Output the (X, Y) coordinate of the center of the cell containing the given text.  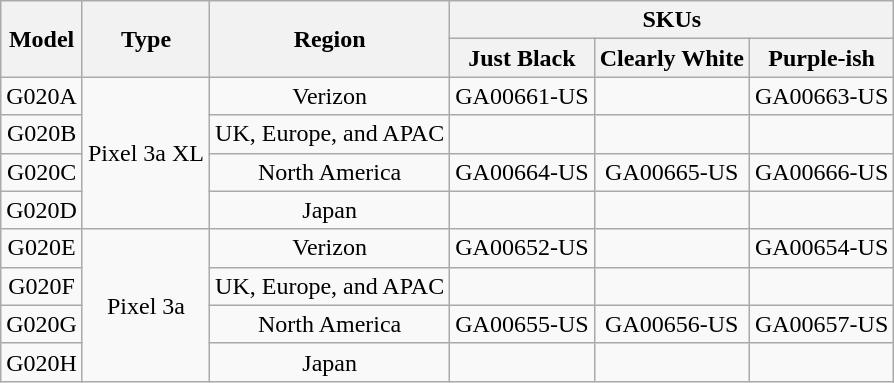
G020D (42, 210)
G020A (42, 96)
Pixel 3a XL (146, 153)
SKUs (672, 20)
GA00652-US (522, 248)
Model (42, 39)
GA00661-US (522, 96)
GA00654-US (821, 248)
Just Black (522, 58)
GA00657-US (821, 324)
GA00665-US (672, 172)
G020B (42, 134)
G020H (42, 362)
GA00655-US (522, 324)
G020C (42, 172)
G020G (42, 324)
GA00656-US (672, 324)
GA00666-US (821, 172)
Region (330, 39)
Clearly White (672, 58)
G020E (42, 248)
Pixel 3a (146, 305)
GA00664-US (522, 172)
Purple-ish (821, 58)
G020F (42, 286)
GA00663-US (821, 96)
Type (146, 39)
